Detect which cell encompasses the target text, then output its (X, Y) center coordinate. 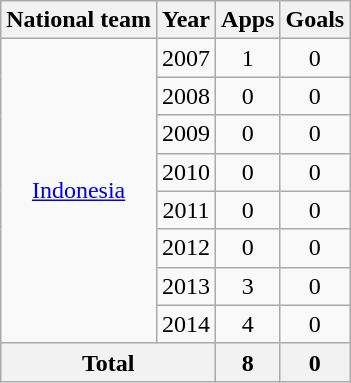
Year (186, 20)
1 (248, 58)
2014 (186, 324)
2010 (186, 172)
2008 (186, 96)
8 (248, 362)
Goals (315, 20)
2013 (186, 286)
2007 (186, 58)
2012 (186, 248)
2011 (186, 210)
2009 (186, 134)
Indonesia (79, 191)
National team (79, 20)
4 (248, 324)
Apps (248, 20)
Total (108, 362)
3 (248, 286)
